Return [x, y] of the center of cell containing provided text 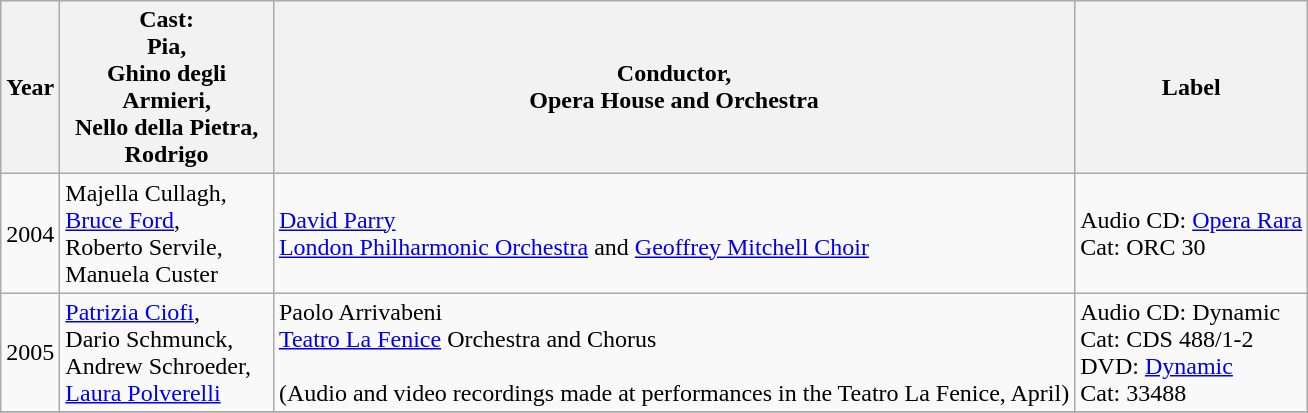
Audio CD: DynamicCat: CDS 488/1-2DVD: DynamicCat: 33488 [1192, 352]
2005 [30, 352]
David ParryLondon Philharmonic Orchestra and Geoffrey Mitchell Choir [674, 234]
Audio CD: Opera RaraCat: ORC 30 [1192, 234]
Label [1192, 88]
Cast:Pia,Ghino degli Armieri,Nello della Pietra,Rodrigo [167, 88]
Majella Cullagh,Bruce Ford,Roberto Servile,Manuela Custer [167, 234]
Patrizia Ciofi,Dario Schmunck,Andrew Schroeder,Laura Polverelli [167, 352]
Year [30, 88]
2004 [30, 234]
Conductor,Opera House and Orchestra [674, 88]
Paolo ArrivabeniTeatro La Fenice Orchestra and Chorus(Audio and video recordings made at performances in the Teatro La Fenice, April) [674, 352]
